Provide the [x, y] coordinate of the cell's center where the given text is located.  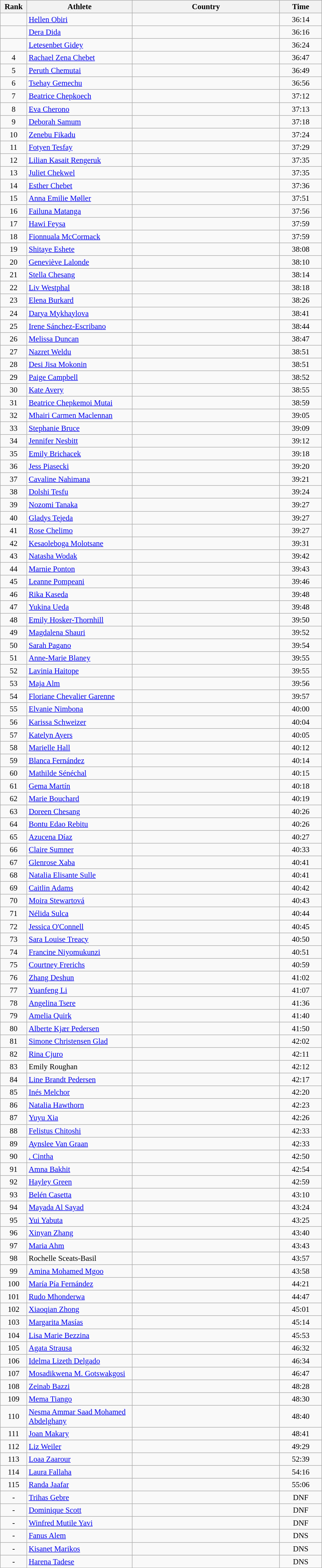
Magdalena Shauri [79, 633]
20 [14, 262]
Rochelle Sceats-Basil [79, 1258]
66 [14, 850]
38:41 [301, 313]
48:28 [301, 1386]
Dominique Scott [79, 1510]
31 [14, 403]
43:58 [301, 1271]
Francine Niyomukunzi [79, 952]
Stephanie Bruce [79, 428]
36:49 [301, 71]
Yuanfeng Li [79, 990]
45:01 [301, 1310]
38:18 [301, 288]
107 [14, 1373]
39:21 [301, 479]
55 [14, 709]
Nélida Sulca [79, 914]
30 [14, 390]
42:11 [301, 1054]
38:10 [301, 262]
Trihas Gebre [79, 1498]
87 [14, 1118]
102 [14, 1310]
Emily Brichacek [79, 454]
Zeinab Bazzi [79, 1386]
Eva Cherono [79, 109]
6 [14, 83]
Yukina Ueda [79, 607]
Maria Ahm [79, 1246]
Natasha Wodak [79, 556]
Elvanie Nimbona [79, 709]
40:14 [301, 760]
42:12 [301, 1067]
Karissa Schweizer [79, 722]
42:54 [301, 1169]
Sara Louise Treacy [79, 939]
96 [14, 1233]
Agata Strausa [79, 1348]
Rose Chelimo [79, 530]
99 [14, 1271]
Esther Chebet [79, 186]
48:40 [301, 1416]
Paige Campbell [79, 377]
40:04 [301, 722]
73 [14, 939]
Mosadikwena M. Gotswakgosi [79, 1373]
39:46 [301, 582]
43:24 [301, 1208]
Zenebu Fikadu [79, 135]
Sarah Pagano [79, 646]
84 [14, 1080]
59 [14, 760]
46:32 [301, 1348]
36:24 [301, 45]
43:57 [301, 1258]
40:18 [301, 786]
Cavaline Nahimana [79, 479]
98 [14, 1258]
Belén Casetta [79, 1195]
44:47 [301, 1297]
39:31 [301, 543]
Angelina Tsere [79, 1003]
Zhang Deshun [79, 977]
7 [14, 96]
79 [14, 1016]
17 [14, 224]
Beatrice Chepkoech [79, 96]
100 [14, 1284]
89 [14, 1144]
19 [14, 249]
43:25 [301, 1220]
Harena Tadese [79, 1562]
50 [14, 646]
43:43 [301, 1246]
Mhairi Carmen Maclennan [79, 416]
23 [14, 301]
90 [14, 1156]
68 [14, 875]
40:27 [301, 837]
Gema Martín [79, 786]
Bontu Edao Rebitu [79, 824]
Shitaye Eshete [79, 249]
82 [14, 1054]
39:43 [301, 569]
Fanus Alem [79, 1536]
Winfred Mutile Yavi [79, 1523]
37:13 [301, 109]
40:05 [301, 735]
42 [14, 543]
Doreen Chesang [79, 811]
Amina Mohamed Mgoo [79, 1271]
Failuna Matanga [79, 211]
48 [14, 620]
Dera Dida [79, 32]
Margarita Masías [79, 1322]
Floriane Chevalier Garenne [79, 697]
36:16 [301, 32]
Lavinia Haitope [79, 671]
. Cintha [79, 1156]
41:40 [301, 1016]
71 [14, 914]
27 [14, 352]
Mayada Al Sayad [79, 1208]
9 [14, 122]
41 [14, 530]
Idelma Lizeth Delgado [79, 1361]
37:18 [301, 122]
48:30 [301, 1399]
33 [14, 428]
44 [14, 569]
37:12 [301, 96]
44:21 [301, 1284]
40:42 [301, 888]
94 [14, 1208]
Kisanet Marikos [79, 1549]
40:51 [301, 952]
Beatrice Chepkemoi Mutai [79, 403]
36 [14, 466]
37:29 [301, 147]
103 [14, 1322]
Felistus Chitoshi [79, 1131]
Yui Yabuta [79, 1220]
53 [14, 684]
Amelia Quirk [79, 1016]
41:36 [301, 1003]
67 [14, 863]
55:06 [301, 1485]
40:45 [301, 927]
64 [14, 824]
43:10 [301, 1195]
41:07 [301, 990]
28 [14, 365]
42:20 [301, 1092]
39:54 [301, 646]
Simone Christensen Glad [79, 1041]
26 [14, 339]
Glenrose Xaba [79, 863]
105 [14, 1348]
Deborah Samum [79, 122]
42:59 [301, 1182]
36:14 [301, 20]
86 [14, 1105]
54:16 [301, 1472]
42:02 [301, 1041]
Blanca Fernández [79, 760]
75 [14, 965]
37 [14, 479]
Leanne Pompeani [79, 582]
Katelyn Ayers [79, 735]
88 [14, 1131]
38:55 [301, 390]
Marielle Hall [79, 747]
38:26 [301, 301]
Xinyan Zhang [79, 1233]
Anna Emilie Møller [79, 198]
42:17 [301, 1080]
15 [14, 198]
106 [14, 1361]
49:29 [301, 1446]
Liv Westphal [79, 288]
39:50 [301, 620]
39:05 [301, 416]
Loaa Zaarour [79, 1459]
37:51 [301, 198]
37:56 [301, 211]
113 [14, 1459]
38 [14, 492]
35 [14, 454]
Kate Avery [79, 390]
39:09 [301, 428]
Country [206, 7]
49 [14, 633]
Nesma Ammar Saad Mohamed Abdelghany [79, 1416]
46 [14, 594]
Geneviève Lalonde [79, 262]
Xiaoqian Zhong [79, 1310]
22 [14, 288]
Randa Jaafar [79, 1485]
Joan Makary [79, 1434]
Maja Alm [79, 684]
Nozomi Tanaka [79, 505]
39:52 [301, 633]
Emily Hosker-Thornhill [79, 620]
108 [14, 1386]
Mathilde Sénéchal [79, 773]
36:47 [301, 58]
8 [14, 109]
Natalia Elisante Sulle [79, 875]
63 [14, 811]
37:36 [301, 186]
Hellen Obiri [79, 20]
Liz Weiler [79, 1446]
Dolshi Tesfu [79, 492]
38:52 [301, 377]
42:50 [301, 1156]
Azucena Díaz [79, 837]
Mema Tiango [79, 1399]
34 [14, 441]
37:24 [301, 135]
39:18 [301, 454]
Gladys Tejeda [79, 518]
47 [14, 607]
65 [14, 837]
57 [14, 735]
92 [14, 1182]
104 [14, 1335]
39:56 [301, 684]
40:19 [301, 799]
40:33 [301, 850]
39:57 [301, 697]
70 [14, 901]
5 [14, 71]
69 [14, 888]
36:56 [301, 83]
Rachael Zena Chebet [79, 58]
40 [14, 518]
81 [14, 1041]
46:47 [301, 1373]
77 [14, 990]
39:12 [301, 441]
46:34 [301, 1361]
115 [14, 1485]
24 [14, 313]
Stella Chesang [79, 275]
42:26 [301, 1118]
45 [14, 582]
Rina Cjuro [79, 1054]
39:20 [301, 466]
Alberte Kjær Pedersen [79, 1028]
45:53 [301, 1335]
83 [14, 1067]
18 [14, 237]
Emily Roughan [79, 1067]
40:15 [301, 773]
39:42 [301, 556]
Irene Sánchez-Escribano [79, 326]
Tsehay Gemechu [79, 83]
Aynslee Van Graan [79, 1144]
39:24 [301, 492]
10 [14, 135]
14 [14, 186]
Amna Bakhit [79, 1169]
111 [14, 1434]
41:02 [301, 977]
Claire Sumner [79, 850]
Anne-Marie Blaney [79, 658]
Courtney Frerichs [79, 965]
78 [14, 1003]
41:50 [301, 1028]
Laura Fallaha [79, 1472]
48:41 [301, 1434]
Fionnuala McCormack [79, 237]
Hayley Green [79, 1182]
42:23 [301, 1105]
43 [14, 556]
Lilian Kasait Rengeruk [79, 160]
109 [14, 1399]
Jessica O'Connell [79, 927]
Lisa Marie Bezzina [79, 1335]
Marnie Ponton [79, 569]
40:59 [301, 965]
María Pía Fernández [79, 1284]
Jennifer Nesbitt [79, 441]
Athlete [79, 7]
85 [14, 1092]
40:50 [301, 939]
60 [14, 773]
12 [14, 160]
Time [301, 7]
72 [14, 927]
51 [14, 658]
93 [14, 1195]
Melissa Duncan [79, 339]
38:59 [301, 403]
58 [14, 747]
Natalia Hawthorn [79, 1105]
80 [14, 1028]
112 [14, 1446]
52 [14, 671]
Line Brandt Pedersen [79, 1080]
11 [14, 147]
40:43 [301, 901]
38:14 [301, 275]
29 [14, 377]
38:44 [301, 326]
40:12 [301, 747]
Nazret Weldu [79, 352]
40:00 [301, 709]
74 [14, 952]
Moira Stewartová [79, 901]
Fotyen Tesfay [79, 147]
Juliet Chekwel [79, 173]
39 [14, 505]
13 [14, 173]
Rudo Mhonderwa [79, 1297]
Elena Burkard [79, 301]
52:39 [301, 1459]
Desi Jisa Mokonin [79, 365]
16 [14, 211]
4 [14, 58]
95 [14, 1220]
38:47 [301, 339]
114 [14, 1472]
Letesenbet Gidey [79, 45]
25 [14, 326]
Marie Bouchard [79, 799]
32 [14, 416]
Caitlin Adams [79, 888]
38:08 [301, 249]
43:40 [301, 1233]
Yuyu Xia [79, 1118]
54 [14, 697]
40:44 [301, 914]
21 [14, 275]
Peruth Chemutai [79, 71]
101 [14, 1297]
Rika Kaseda [79, 594]
45:14 [301, 1322]
110 [14, 1416]
Hawi Feysa [79, 224]
Darya Mykhaylova [79, 313]
61 [14, 786]
Rank [14, 7]
97 [14, 1246]
56 [14, 722]
Inés Melchor [79, 1092]
62 [14, 799]
Kesaoleboga Molotsane [79, 543]
76 [14, 977]
91 [14, 1169]
Jess Piasecki [79, 466]
